Return the [x, y] coordinate for the center point of the cell that contains the specified text.  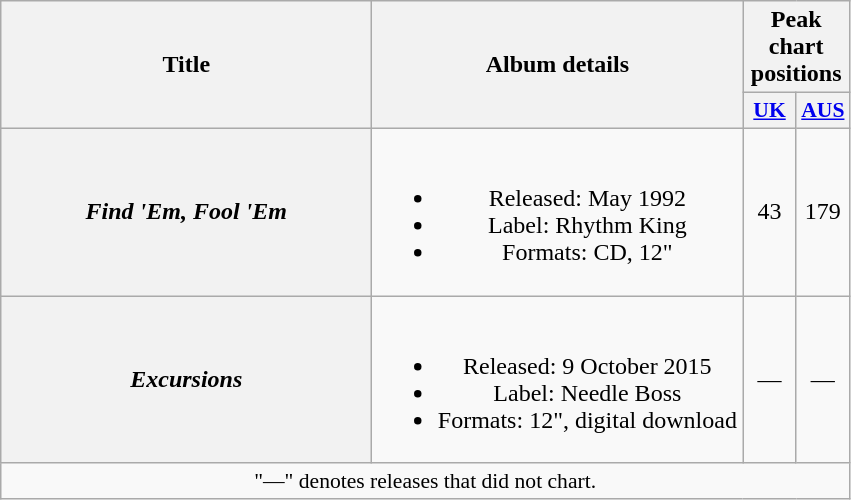
Title [186, 65]
Find 'Em, Fool 'Em [186, 212]
Released: May 1992Label: Rhythm KingFormats: CD, 12" [558, 212]
Peak chart positions [796, 47]
"—" denotes releases that did not chart. [426, 481]
Released: 9 October 2015Label: Needle BossFormats: 12", digital download [558, 380]
Album details [558, 65]
179 [822, 212]
UK [770, 111]
Excursions [186, 380]
AUS [822, 111]
43 [770, 212]
